Locate the cell with the specified text and output its (x, y) center coordinate. 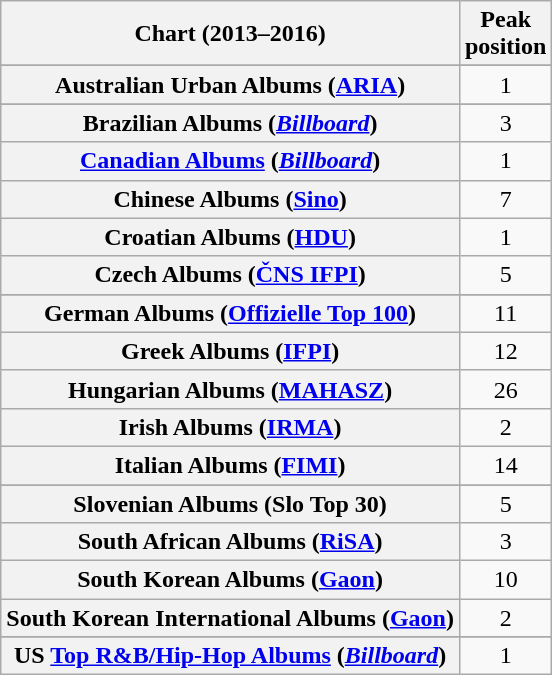
11 (505, 313)
South Korean International Albums (Gaon) (230, 618)
Australian Urban Albums (ARIA) (230, 85)
Canadian Albums (Billboard) (230, 161)
Brazilian Albums (Billboard) (230, 123)
Chinese Albums (Sino) (230, 199)
Croatian Albums (HDU) (230, 237)
Greek Albums (IFPI) (230, 351)
South Korean Albums (Gaon) (230, 580)
Italian Albums (FIMI) (230, 465)
South African Albums (RiSA) (230, 542)
12 (505, 351)
Irish Albums (IRMA) (230, 427)
Hungarian Albums (MAHASZ) (230, 389)
German Albums (Offizielle Top 100) (230, 313)
Peakposition (505, 34)
Chart (2013–2016) (230, 34)
US Top R&B/Hip-Hop Albums (Billboard) (230, 656)
7 (505, 199)
Czech Albums (ČNS IFPI) (230, 275)
Slovenian Albums (Slo Top 30) (230, 503)
14 (505, 465)
26 (505, 389)
10 (505, 580)
